Pinpoint the cell where the given text exists, returning its (x, y) midpoint coordinate. 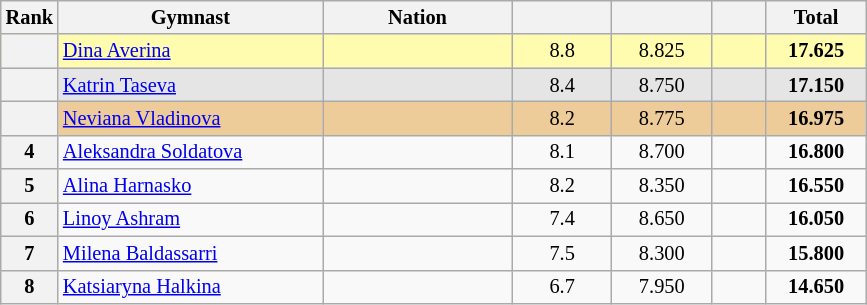
16.975 (816, 118)
6.7 (562, 287)
8.4 (562, 85)
7.4 (562, 219)
8 (30, 287)
Dina Averina (190, 51)
Gymnast (190, 17)
Linoy Ashram (190, 219)
7 (30, 253)
4 (30, 152)
Alina Harnasko (190, 186)
7.5 (562, 253)
8.650 (662, 219)
Katrin Taseva (190, 85)
8.775 (662, 118)
Total (816, 17)
Milena Baldassarri (190, 253)
8.825 (662, 51)
7.950 (662, 287)
8.700 (662, 152)
5 (30, 186)
Katsiaryna Halkina (190, 287)
16.050 (816, 219)
17.625 (816, 51)
Rank (30, 17)
Neviana Vladinova (190, 118)
8.1 (562, 152)
8.750 (662, 85)
Nation (418, 17)
8.8 (562, 51)
8.350 (662, 186)
Aleksandra Soldatova (190, 152)
14.650 (816, 287)
17.150 (816, 85)
15.800 (816, 253)
16.550 (816, 186)
16.800 (816, 152)
6 (30, 219)
8.300 (662, 253)
